Find where the given text appears and provide that cell's center as (X, Y) coordinate. 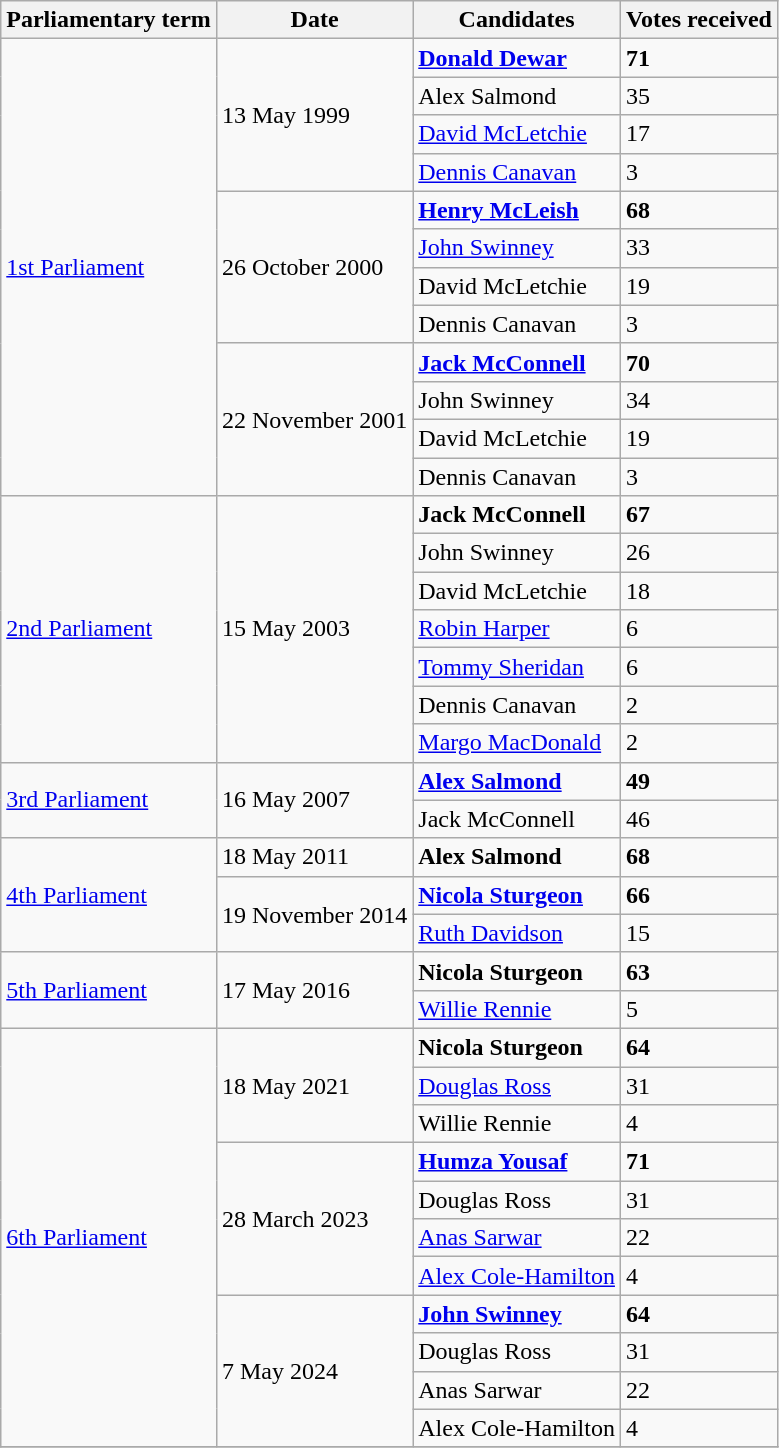
5th Parliament (109, 990)
Votes received (698, 20)
Donald Dewar (517, 58)
67 (698, 515)
19 November 2014 (314, 914)
28 March 2023 (314, 1219)
2nd Parliament (109, 629)
4th Parliament (109, 895)
17 May 2016 (314, 990)
Henry McLeish (517, 210)
15 (698, 933)
7 May 2024 (314, 1371)
35 (698, 96)
Date (314, 20)
16 May 2007 (314, 800)
Candidates (517, 20)
22 November 2001 (314, 419)
26 (698, 553)
70 (698, 362)
Humza Yousaf (517, 1162)
1st Parliament (109, 268)
13 May 1999 (314, 115)
17 (698, 134)
Margo MacDonald (517, 743)
26 October 2000 (314, 267)
63 (698, 971)
Parliamentary term (109, 20)
Robin Harper (517, 629)
34 (698, 400)
6th Parliament (109, 1238)
66 (698, 895)
33 (698, 248)
3rd Parliament (109, 800)
15 May 2003 (314, 629)
18 (698, 591)
46 (698, 819)
18 May 2011 (314, 857)
5 (698, 1009)
49 (698, 781)
Ruth Davidson (517, 933)
Tommy Sheridan (517, 667)
18 May 2021 (314, 1085)
